Extract the [x, y] coordinate from the center of the cell holding the provided text.  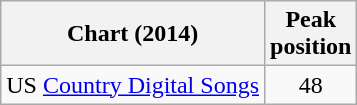
US Country Digital Songs [133, 85]
48 [311, 85]
Chart (2014) [133, 34]
Peakposition [311, 34]
